Locate the cell with the specified text and output its [x, y] center coordinate. 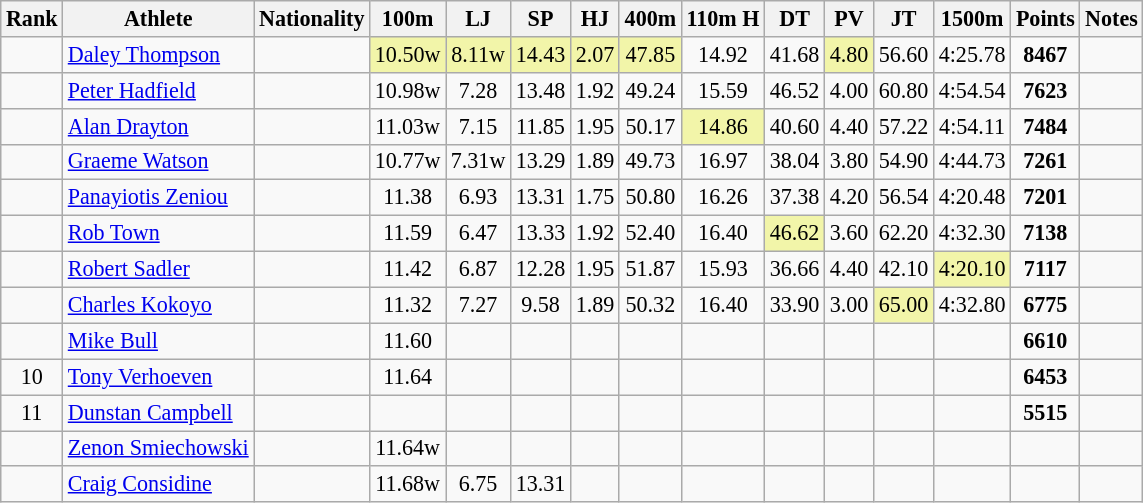
49.73 [650, 162]
Panayiotis Zeniou [158, 198]
11 [32, 412]
4:54.11 [972, 126]
Athlete [158, 18]
6610 [1046, 341]
DT [795, 18]
7117 [1046, 269]
110m H [722, 18]
7261 [1046, 162]
11.64w [408, 448]
36.66 [795, 269]
1.75 [594, 198]
11.64 [408, 377]
47.85 [650, 54]
2.07 [594, 54]
15.93 [722, 269]
46.52 [795, 90]
14.43 [540, 54]
7.28 [478, 90]
8.11w [478, 54]
51.87 [650, 269]
62.20 [904, 233]
15.59 [722, 90]
56.54 [904, 198]
7.15 [478, 126]
7.31w [478, 162]
PV [850, 18]
6.87 [478, 269]
11.38 [408, 198]
10.98w [408, 90]
Dunstan Campbell [158, 412]
65.00 [904, 305]
16.97 [722, 162]
Nationality [312, 18]
9.58 [540, 305]
4.80 [850, 54]
Notes [1112, 18]
Alan Drayton [158, 126]
14.86 [722, 126]
SP [540, 18]
10.50w [408, 54]
41.68 [795, 54]
Rob Town [158, 233]
6.93 [478, 198]
3.80 [850, 162]
6775 [1046, 305]
Tony Verhoeven [158, 377]
11.59 [408, 233]
8467 [1046, 54]
1500m [972, 18]
13.33 [540, 233]
37.38 [795, 198]
56.60 [904, 54]
50.32 [650, 305]
4:20.48 [972, 198]
10 [32, 377]
Charles Kokoyo [158, 305]
100m [408, 18]
4:20.10 [972, 269]
3.60 [850, 233]
11.85 [540, 126]
Peter Hadfield [158, 90]
33.90 [795, 305]
11.42 [408, 269]
7.27 [478, 305]
6453 [1046, 377]
Graeme Watson [158, 162]
LJ [478, 18]
HJ [594, 18]
16.26 [722, 198]
3.00 [850, 305]
7201 [1046, 198]
50.17 [650, 126]
60.80 [904, 90]
4:32.80 [972, 305]
10.77w [408, 162]
Mike Bull [158, 341]
57.22 [904, 126]
14.92 [722, 54]
Zenon Smiechowski [158, 448]
11.68w [408, 484]
49.24 [650, 90]
4.20 [850, 198]
12.28 [540, 269]
38.04 [795, 162]
Robert Sadler [158, 269]
Rank [32, 18]
6.75 [478, 484]
4.00 [850, 90]
JT [904, 18]
11.60 [408, 341]
42.10 [904, 269]
52.40 [650, 233]
7138 [1046, 233]
50.80 [650, 198]
13.29 [540, 162]
400m [650, 18]
4:32.30 [972, 233]
5515 [1046, 412]
7484 [1046, 126]
Daley Thompson [158, 54]
Points [1046, 18]
7623 [1046, 90]
6.47 [478, 233]
4:54.54 [972, 90]
4:44.73 [972, 162]
11.32 [408, 305]
4:25.78 [972, 54]
46.62 [795, 233]
Craig Considine [158, 484]
11.03w [408, 126]
40.60 [795, 126]
54.90 [904, 162]
13.48 [540, 90]
